Extract the (x, y) coordinate from the center of the cell holding the provided text.  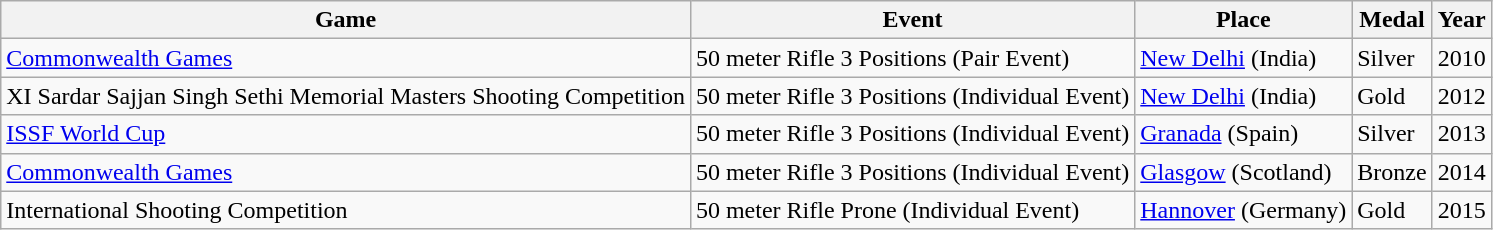
Place (1244, 20)
XI Sardar Sajjan Singh Sethi Memorial Masters Shooting Competition (346, 96)
2015 (1462, 210)
Granada (Spain) (1244, 134)
Bronze (1392, 172)
2014 (1462, 172)
Hannover (Germany) (1244, 210)
Event (912, 20)
2012 (1462, 96)
Glasgow (Scotland) (1244, 172)
50 meter Rifle 3 Positions (Pair Event) (912, 58)
Medal (1392, 20)
Game (346, 20)
2013 (1462, 134)
ISSF World Cup (346, 134)
Year (1462, 20)
2010 (1462, 58)
International Shooting Competition (346, 210)
50 meter Rifle Prone (Individual Event) (912, 210)
